Find where the given text appears and provide that cell's center as [X, Y] coordinate. 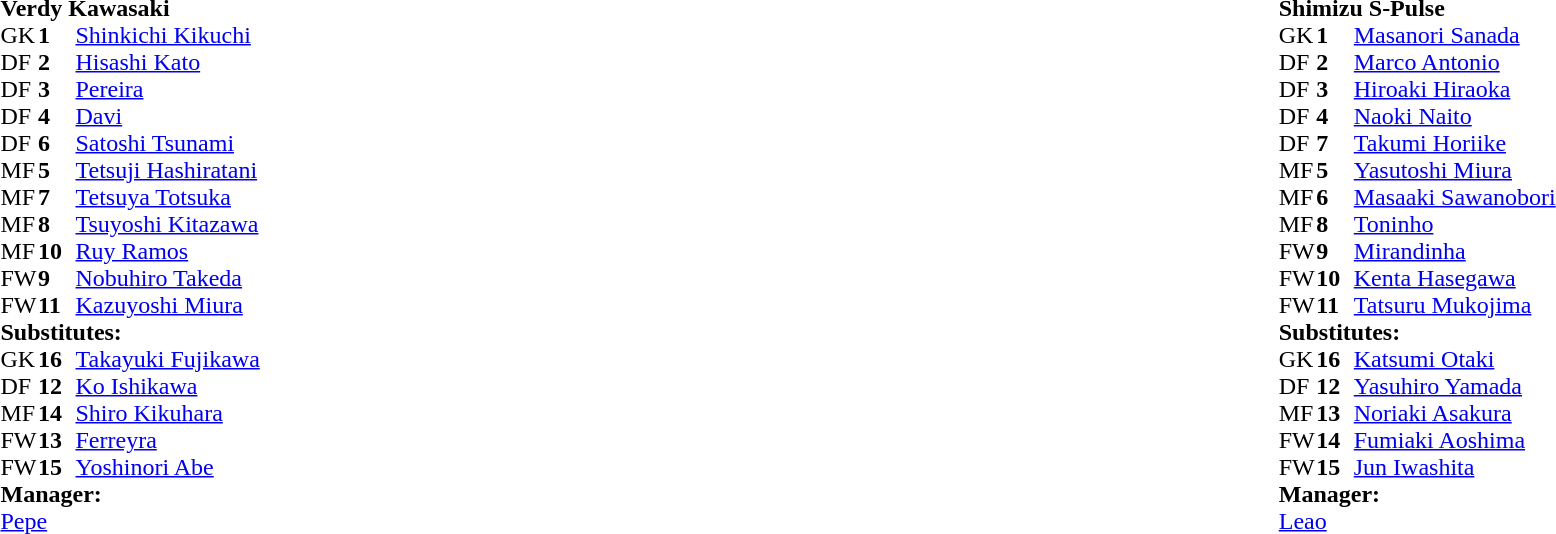
Tsuyoshi Kitazawa [168, 224]
Naoki Naito [1455, 116]
Shinkichi Kikuchi [168, 36]
Hiroaki Hiraoka [1455, 90]
Nobuhiro Takeda [168, 278]
Fumiaki Aoshima [1455, 440]
Takumi Horiike [1455, 144]
Katsumi Otaki [1455, 360]
Tatsuru Mukojima [1455, 306]
Noriaki Asakura [1455, 414]
Mirandinha [1455, 252]
Tetsuji Hashiratani [168, 170]
Hisashi Kato [168, 62]
Ferreyra [168, 440]
Jun Iwashita [1455, 468]
Marco Antonio [1455, 62]
Davi [168, 116]
Masaaki Sawanobori [1455, 198]
Ko Ishikawa [168, 386]
Yasutoshi Miura [1455, 170]
Masanori Sanada [1455, 36]
Ruy Ramos [168, 252]
Toninho [1455, 224]
Tetsuya Totsuka [168, 198]
Yasuhiro Yamada [1455, 386]
Shiro Kikuhara [168, 414]
Takayuki Fujikawa [168, 360]
Kenta Hasegawa [1455, 278]
Satoshi Tsunami [168, 144]
Yoshinori Abe [168, 468]
Kazuyoshi Miura [168, 306]
Pereira [168, 90]
